Pinpoint the cell where the given text exists, returning its [x, y] midpoint coordinate. 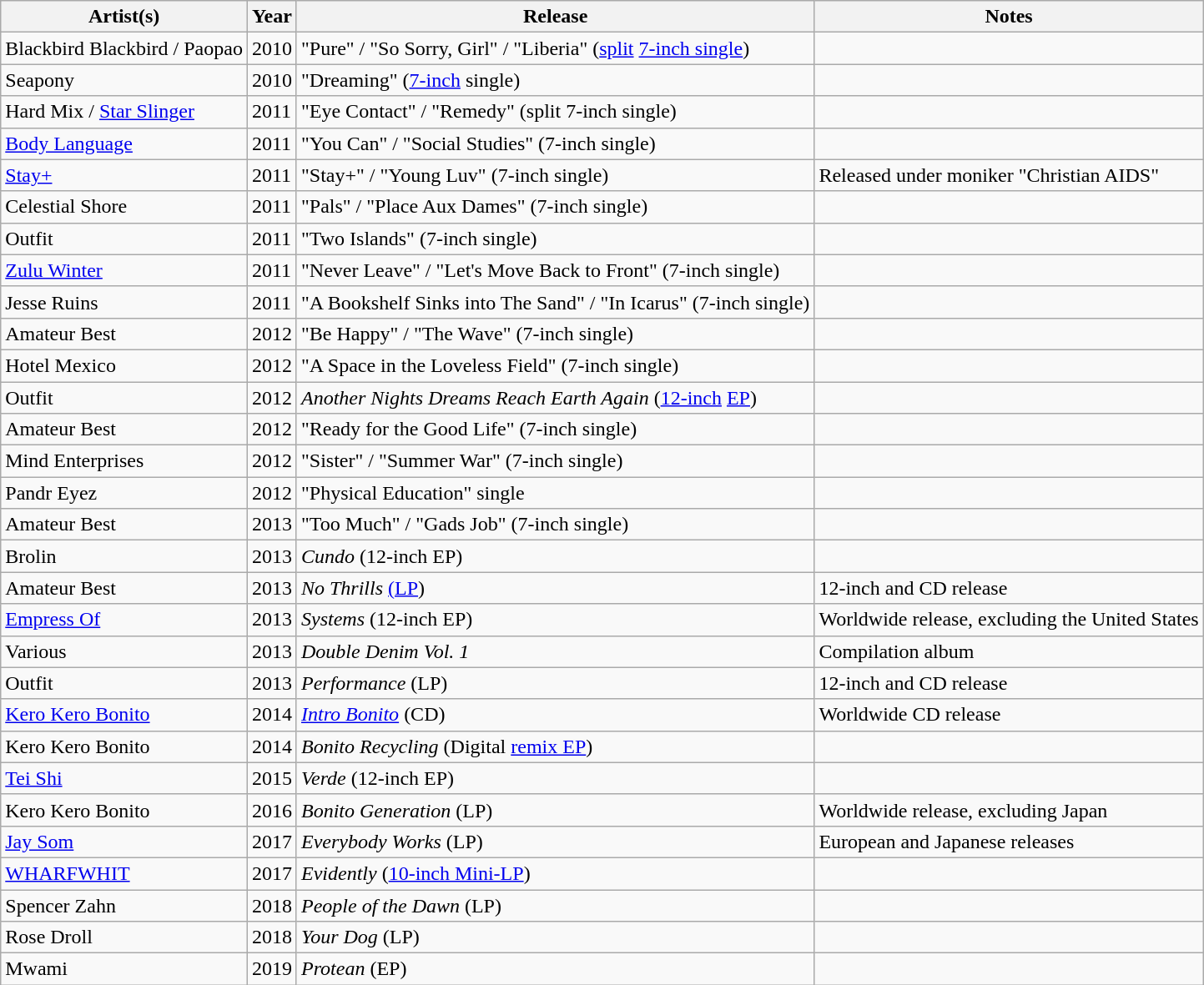
2019 [272, 969]
2016 [272, 810]
Worldwide release, excluding Japan [1009, 810]
"A Space in the Loveless Field" (7-inch single) [555, 365]
Year [272, 17]
Verde (12-inch EP) [555, 778]
Body Language [124, 143]
"Ready for the Good Life" (7-inch single) [555, 430]
WHARFWHIT [124, 873]
"Be Happy" / "The Wave" (7-inch single) [555, 334]
Stay+ [124, 175]
Performance (LP) [555, 683]
Intro Bonito (CD) [555, 715]
Everybody Works (LP) [555, 842]
No Thrills (LP) [555, 588]
People of the Dawn (LP) [555, 905]
Released under moniker "Christian AIDS" [1009, 175]
"A Bookshelf Sinks into The Sand" / "In Icarus" (7-inch single) [555, 302]
Artist(s) [124, 17]
Systems (12-inch EP) [555, 620]
"Pals" / "Place Aux Dames" (7-inch single) [555, 207]
Double Denim Vol. 1 [555, 651]
Hard Mix / Star Slinger [124, 112]
Your Dog (LP) [555, 937]
"Eye Contact" / "Remedy" (split 7-inch single) [555, 112]
European and Japanese releases [1009, 842]
Empress Of [124, 620]
Hotel Mexico [124, 365]
Notes [1009, 17]
Evidently (10-inch Mini-LP) [555, 873]
Mwami [124, 969]
Jesse Ruins [124, 302]
Worldwide CD release [1009, 715]
Tei Shi [124, 778]
Release [555, 17]
2015 [272, 778]
"Physical Education" single [555, 493]
Rose Droll [124, 937]
Mind Enterprises [124, 461]
Bonito Generation (LP) [555, 810]
Worldwide release, excluding the United States [1009, 620]
Bonito Recycling (Digital remix EP) [555, 746]
"Pure" / "So Sorry, Girl" / "Liberia" (split 7-inch single) [555, 48]
Protean (EP) [555, 969]
Zulu Winter [124, 270]
"Never Leave" / "Let's Move Back to Front" (7-inch single) [555, 270]
Compilation album [1009, 651]
"Two Islands" (7-inch single) [555, 239]
Cundo (12-inch EP) [555, 556]
"Sister" / "Summer War" (7-inch single) [555, 461]
Another Nights Dreams Reach Earth Again (12-inch EP) [555, 398]
"Stay+" / "Young Luv" (7-inch single) [555, 175]
"Too Much" / "Gads Job" (7-inch single) [555, 525]
Blackbird Blackbird / Paopao [124, 48]
Spencer Zahn [124, 905]
"You Can" / "Social Studies" (7-inch single) [555, 143]
"Dreaming" (7-inch single) [555, 80]
Brolin [124, 556]
Celestial Shore [124, 207]
Seapony [124, 80]
Pandr Eyez [124, 493]
Various [124, 651]
Jay Som [124, 842]
